From the cell containing the given text, extract its center point as (X, Y) coordinate. 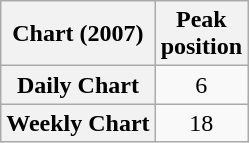
Chart (2007) (78, 34)
6 (201, 85)
18 (201, 123)
Weekly Chart (78, 123)
Daily Chart (78, 85)
Peakposition (201, 34)
